Return (X, Y) of the center of cell containing provided text 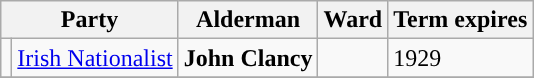
Alderman (248, 20)
Party (90, 20)
John Clancy (248, 58)
1929 (460, 58)
Irish Nationalist (95, 58)
Term expires (460, 20)
Ward (353, 20)
